Identify which cell holds the provided text, then report its [X, Y] central coordinate. 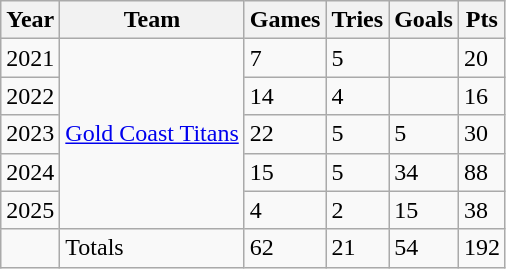
54 [424, 248]
2021 [30, 58]
34 [424, 172]
192 [482, 248]
Year [30, 20]
7 [285, 58]
88 [482, 172]
Totals [152, 248]
2 [358, 210]
14 [285, 96]
Gold Coast Titans [152, 134]
Tries [358, 20]
22 [285, 134]
Goals [424, 20]
38 [482, 210]
Team [152, 20]
62 [285, 248]
Pts [482, 20]
Games [285, 20]
30 [482, 134]
2023 [30, 134]
20 [482, 58]
2024 [30, 172]
2022 [30, 96]
2025 [30, 210]
16 [482, 96]
21 [358, 248]
